Determine the [X, Y] coordinate at the center of the cell enclosing the given text.  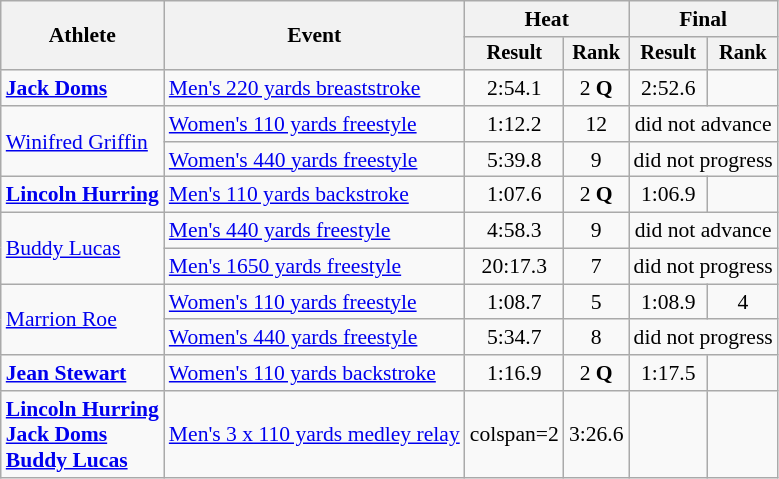
1:08.7 [514, 302]
Lincoln HurringJack DomsBuddy Lucas [82, 434]
5 [596, 302]
1:12.2 [514, 124]
Men's 110 yards backstroke [314, 195]
1:06.9 [668, 195]
2:54.1 [514, 88]
4 [743, 302]
12 [596, 124]
Women's 110 yards backstroke [314, 373]
1:07.6 [514, 195]
Men's 220 yards breaststroke [314, 88]
Jean Stewart [82, 373]
Final [704, 19]
Athlete [82, 36]
Marrion Roe [82, 320]
1:08.9 [668, 302]
Lincoln Hurring [82, 195]
Jack Doms [82, 88]
colspan=2 [514, 434]
5:34.7 [514, 338]
Men's 440 yards freestyle [314, 231]
1:16.9 [514, 373]
1:17.5 [668, 373]
5:39.8 [514, 160]
3:26.6 [596, 434]
20:17.3 [514, 267]
2:52.6 [668, 88]
Men's 3 x 110 yards medley relay [314, 434]
Event [314, 36]
8 [596, 338]
Men's 1650 yards freestyle [314, 267]
7 [596, 267]
Heat [547, 19]
Buddy Lucas [82, 248]
Winifred Griffin [82, 142]
4:58.3 [514, 231]
